Locate the cell with the specified text and output its [X, Y] center coordinate. 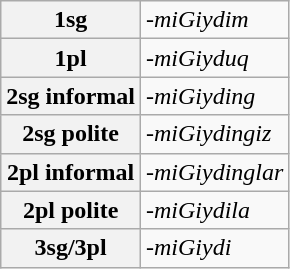
1sg [71, 20]
2pl polite [71, 210]
-miGiyduq [214, 58]
-miGiydim [214, 20]
-miGiyding [214, 96]
-miGiydingiz [214, 134]
2pl informal [71, 172]
-miGiydila [214, 210]
2sg polite [71, 134]
1pl [71, 58]
-miGiydinglar [214, 172]
-miGiydi [214, 248]
2sg informal [71, 96]
3sg/3pl [71, 248]
